Provide the (x, y) coordinate of the cell's center where the given text is located.  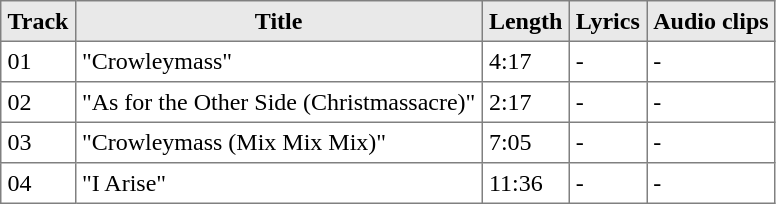
01 (38, 61)
4:17 (526, 61)
"Crowleymass (Mix Mix Mix)" (278, 142)
Audio clips (710, 21)
03 (38, 142)
2:17 (526, 102)
"Crowleymass" (278, 61)
04 (38, 183)
"As for the Other Side (Christmassacre)" (278, 102)
7:05 (526, 142)
"I Arise" (278, 183)
Length (526, 21)
02 (38, 102)
Title (278, 21)
Lyrics (608, 21)
11:36 (526, 183)
Track (38, 21)
